Scan for the cell matching the given text and deliver its [x, y] coordinate at center. 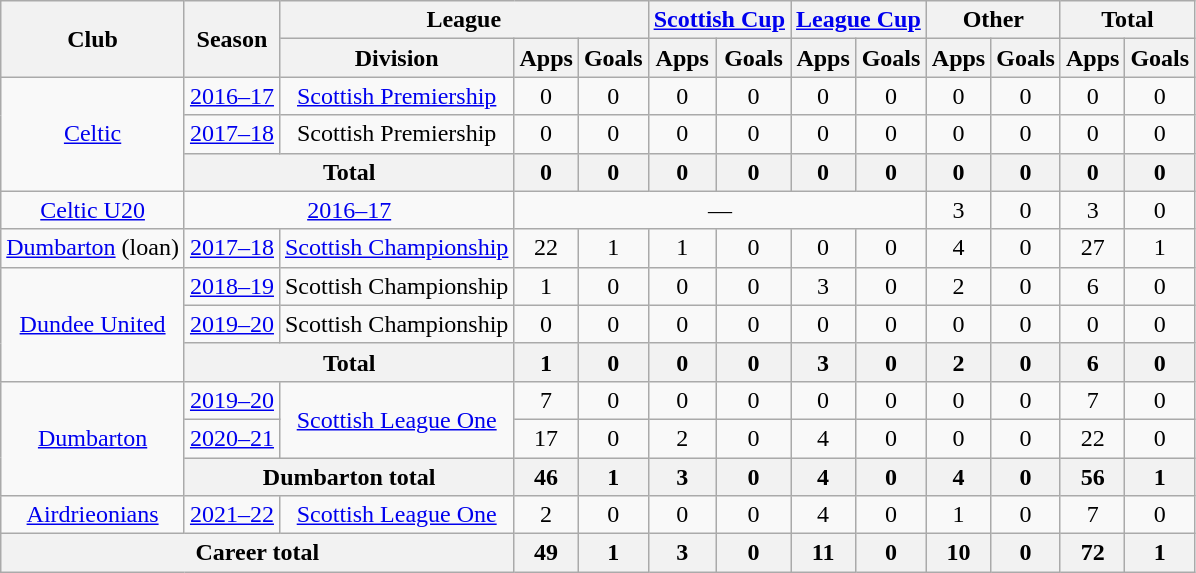
Scottish Cup [719, 20]
League [464, 20]
Celtic U20 [93, 210]
17 [546, 438]
2021–22 [232, 515]
League Cup [859, 20]
Other [993, 20]
Dundee United [93, 324]
Division [396, 58]
10 [958, 553]
72 [1092, 553]
Celtic [93, 134]
Dumbarton [93, 438]
49 [546, 553]
Dumbarton total [348, 477]
— [720, 210]
Season [232, 39]
56 [1092, 477]
Airdrieonians [93, 515]
Career total [258, 553]
2020–21 [232, 438]
Dumbarton (loan) [93, 248]
46 [546, 477]
2018–19 [232, 286]
Club [93, 39]
11 [824, 553]
27 [1092, 248]
